Scan for the cell matching the given text and deliver its [X, Y] coordinate at center. 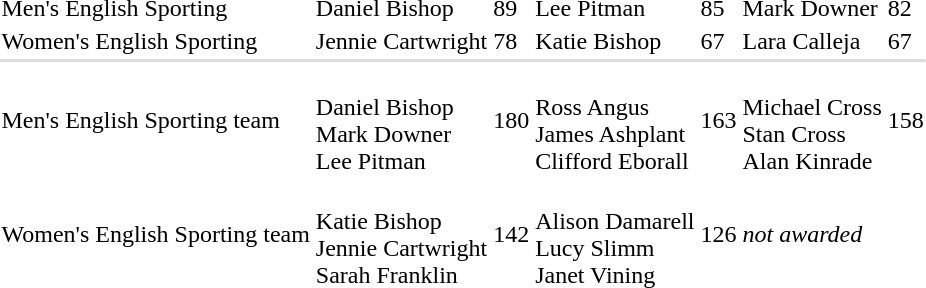
Ross Angus James Ashplant Clifford Eborall [615, 120]
Jennie Cartwright [401, 41]
Women's English Sporting [156, 41]
78 [512, 41]
Katie Bishop [615, 41]
Michael Cross Stan Cross Alan Kinrade [812, 120]
163 [718, 120]
Men's English Sporting team [156, 120]
158 [906, 120]
Daniel Bishop Mark Downer Lee Pitman [401, 120]
180 [512, 120]
Lara Calleja [812, 41]
